Pinpoint the cell where the given text exists, returning its [x, y] midpoint coordinate. 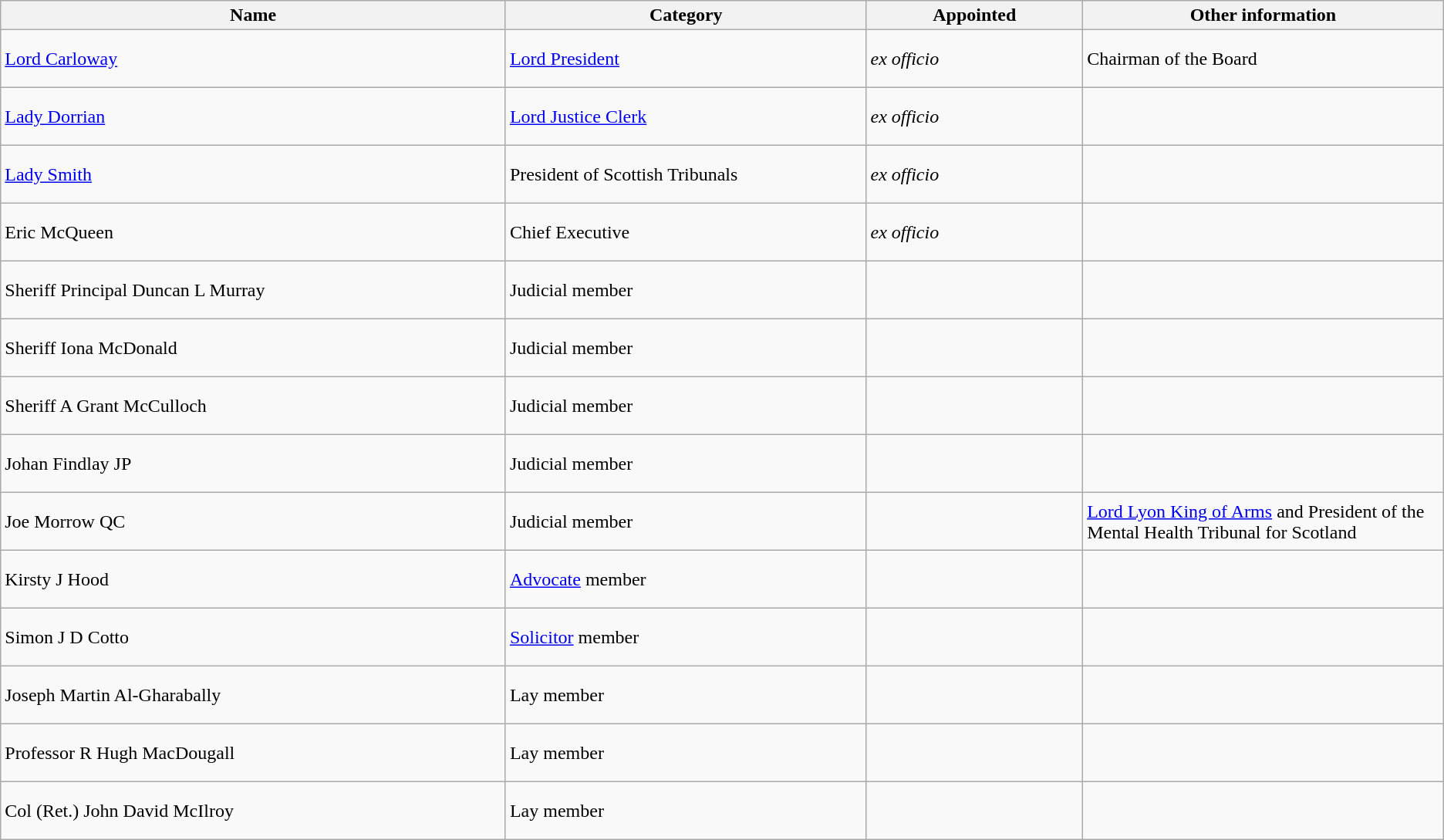
Name [253, 15]
Lady Smith [253, 174]
Chairman of the Board [1263, 59]
Lord Lyon King of Arms and President of the Mental Health Tribunal for Scotland [1263, 521]
Professor R Hugh MacDougall [253, 753]
Chief Executive [686, 233]
Lord Carloway [253, 59]
Advocate member [686, 580]
Lord President [686, 59]
Eric McQueen [253, 233]
Col (Ret.) John David McIlroy [253, 811]
Category [686, 15]
Johan Findlay JP [253, 464]
Joseph Martin Al-Gharabally [253, 696]
Joe Morrow QC [253, 521]
Other information [1263, 15]
Simon J D Cotto [253, 637]
Appointed [975, 15]
Solicitor member [686, 637]
Kirsty J Hood [253, 580]
Sheriff A Grant McCulloch [253, 406]
Lord Justice Clerk [686, 117]
Lady Dorrian [253, 117]
Sheriff Iona McDonald [253, 349]
Sheriff Principal Duncan L Murray [253, 290]
President of Scottish Tribunals [686, 174]
